Output the [x, y] coordinate of the center of the cell containing the given text.  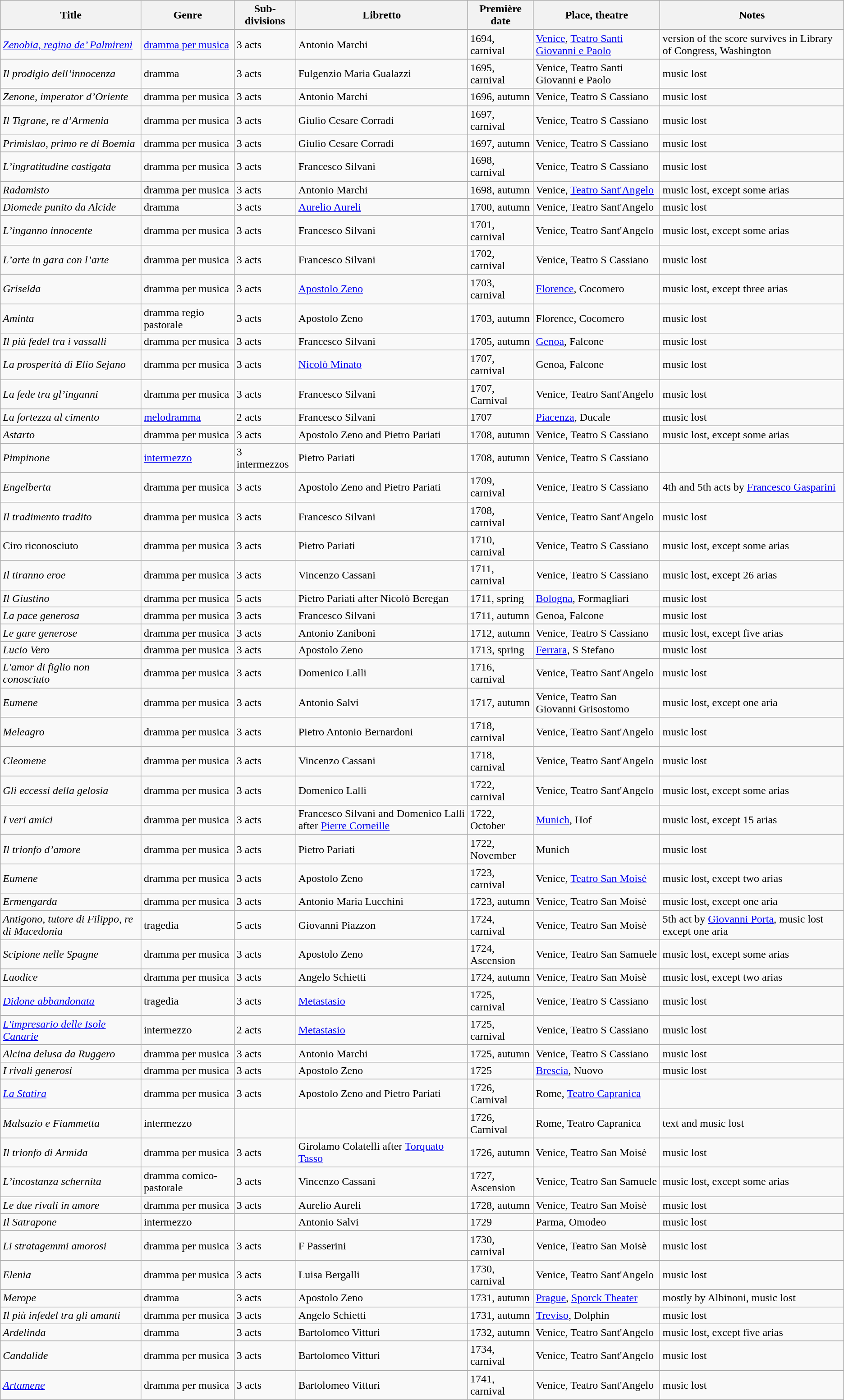
Il Satrapone [71, 1222]
1732, autumn [500, 1332]
Cleomene [71, 761]
Meleagro [71, 732]
music lost, except 26 arias [752, 575]
1697, autumn [500, 143]
1724, Ascension [500, 954]
Pietro Pariati after Nicolò Beregan [381, 598]
1711, carnival [500, 575]
Lucio Vero [71, 650]
Fulgenzio Maria Gualazzi [381, 74]
Zenone, imperator d’Oriente [71, 97]
L’inganno innocente [71, 230]
I rivali generosi [71, 1070]
1702, carnival [500, 260]
1713, spring [500, 650]
1716, carnival [500, 673]
1707, Carnival [500, 394]
Treviso, Dolphin [597, 1315]
Il tradimento tradito [71, 517]
Luisa Bergalli [381, 1275]
I veri amici [71, 820]
Merope [71, 1298]
1729 [500, 1222]
1724, carnival [500, 925]
1710, carnival [500, 546]
1695, carnival [500, 74]
Radamisto [71, 190]
1698, autumn [500, 190]
La fortezza al cimento [71, 418]
1741, carnival [500, 1385]
1712, autumn [500, 633]
Le gare generose [71, 633]
Il trionfo di Armida [71, 1152]
1717, autumn [500, 702]
Candalide [71, 1355]
1701, carnival [500, 230]
1703, carnival [500, 289]
1707, carnival [500, 365]
Girolamo Colatelli after Torquato Tasso [381, 1152]
1703, autumn [500, 318]
Libretto [381, 15]
Antonio Zaniboni [381, 633]
Primislao, primo re di Boemia [71, 143]
Il più fedel tra i vassalli [71, 342]
Elenia [71, 1275]
music lost, except three arias [752, 289]
1722, October [500, 820]
Munich, Hof [597, 820]
dramma regio pastorale [188, 318]
Griselda [71, 289]
1727, Ascension [500, 1182]
Pietro Antonio Bernardoni [381, 732]
Li stratagemmi amorosi [71, 1245]
Engelberta [71, 487]
1724, autumn [500, 978]
Sub­divisions [265, 15]
1694, carnival [500, 44]
Laodice [71, 978]
Francesco Silvani and Domenico Lalli after Pierre Corneille [381, 820]
1722, November [500, 849]
Première date [500, 15]
1722, carnival [500, 791]
Prague, Sporck Theater [597, 1298]
Notes [752, 15]
Place, theatre [597, 15]
La pace generosa [71, 615]
text and music lost [752, 1123]
4th and 5th acts by Francesco Gasparini [752, 487]
La Statira [71, 1094]
1725, autumn [500, 1053]
dramma comico-pastorale [188, 1182]
melodramma [188, 418]
1700, autumn [500, 207]
1711, spring [500, 598]
Il Giustino [71, 598]
Diomede punito da Alcide [71, 207]
L'impresario delle Isole Canarie [71, 1030]
La fede tra gl’inganni [71, 394]
Ermengarda [71, 902]
Bologna, Formagliari [597, 598]
5th act by Giovanni Porta, music lost except one aria [752, 925]
1696, autumn [500, 97]
Il trionfo d’amore [71, 849]
Antigono, tutore di Filippo, re di Macedonia [71, 925]
Gli eccessi della gelosia [71, 791]
Il più infedel tra gli amanti [71, 1315]
1711, autumn [500, 615]
1728, autumn [500, 1205]
Parma, Omodeo [597, 1222]
1698, carnival [500, 167]
Antonio Maria Lucchini [381, 902]
music lost, except 15 arias [752, 820]
1697, carnival [500, 120]
Ferrara, S Stefano [597, 650]
Nicolò Minato [381, 365]
1709, carnival [500, 487]
Giovanni Piazzon [381, 925]
Le due rivali in amore [71, 1205]
F Passerini [381, 1245]
1707 [500, 418]
Ardelinda [71, 1332]
Astarto [71, 435]
mostly by Albinoni, music lost [752, 1298]
1725 [500, 1070]
L’arte in gara con l’arte [71, 260]
1708, carnival [500, 517]
1705, autumn [500, 342]
Scipione nelle Spagne [71, 954]
L’ingratitudine castigata [71, 167]
Didone abbandonata [71, 1001]
Artamene [71, 1385]
Brescia, Nuovo [597, 1070]
1723, carnival [500, 878]
Venice, Teatro San Giovanni Grisostomo [597, 702]
1734, carnival [500, 1355]
1726, autumn [500, 1152]
version of the score survives in Library of Congress, Washington [752, 44]
Piacenza, Ducale [597, 418]
3 intermezzos [265, 458]
Munich [597, 849]
Il prodigio dell’innocenza [71, 74]
Title [71, 15]
Zenobia, regina de’ Palmireni [71, 44]
Il tiranno eroe [71, 575]
Pimpinone [71, 458]
L’incostanza schernita [71, 1182]
Ciro riconosciuto [71, 546]
1723, autumn [500, 902]
Malsazio e Fiammetta [71, 1123]
Genre [188, 15]
Alcina delusa da Ruggero [71, 1053]
Il Tigrane, re d’Armenia [71, 120]
La prosperità di Elio Sejano [71, 365]
L'amor di figlio non conosciuto [71, 673]
Aminta [71, 318]
